Scan for the cell matching the given text and deliver its [X, Y] coordinate at center. 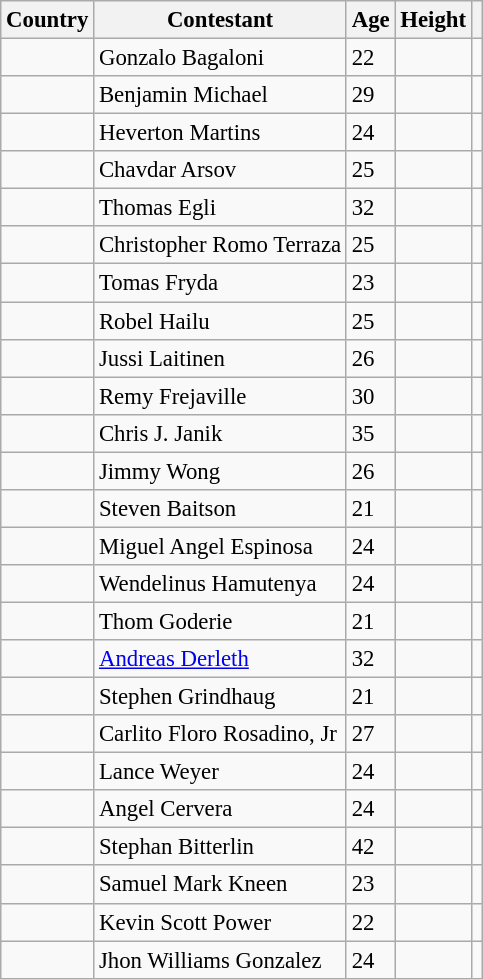
Samuel Mark Kneen [220, 885]
Remy Frejaville [220, 396]
Stephen Grindhaug [220, 697]
Gonzalo Bagaloni [220, 58]
Country [48, 20]
Age [370, 20]
Contestant [220, 20]
Angel Cervera [220, 809]
Tomas Fryda [220, 283]
Miguel Angel Espinosa [220, 546]
Chris J. Janik [220, 433]
Wendelinus Hamutenya [220, 584]
27 [370, 734]
Steven Baitson [220, 509]
Jhon Williams Gonzalez [220, 960]
35 [370, 433]
Stephan Bitterlin [220, 847]
Benjamin Michael [220, 95]
Carlito Floro Rosadino, Jr [220, 734]
Heverton Martins [220, 133]
Lance Weyer [220, 772]
Jussi Laitinen [220, 358]
Jimmy Wong [220, 471]
Thomas Egli [220, 208]
29 [370, 95]
Kevin Scott Power [220, 922]
Height [433, 20]
42 [370, 847]
Andreas Derleth [220, 659]
30 [370, 396]
Christopher Romo Terraza [220, 245]
Robel Hailu [220, 321]
Thom Goderie [220, 621]
Chavdar Arsov [220, 170]
